Determine the (x, y) coordinate at the center of the cell enclosing the given text.  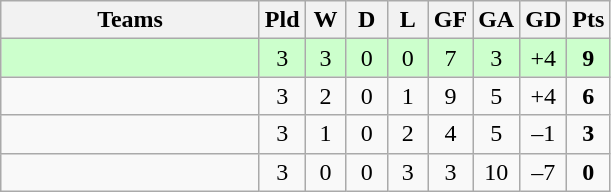
Teams (130, 20)
Pld (282, 20)
7 (450, 58)
6 (588, 96)
W (326, 20)
GD (544, 20)
10 (496, 172)
GF (450, 20)
L (408, 20)
4 (450, 134)
–7 (544, 172)
D (366, 20)
GA (496, 20)
Pts (588, 20)
–1 (544, 134)
